Return (X, Y) of the center of cell containing provided text 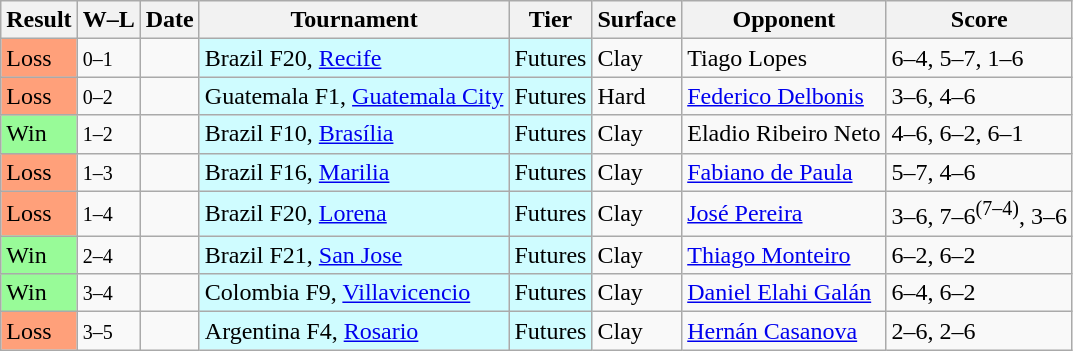
2–6, 2–6 (979, 331)
Date (170, 20)
Hernán Casanova (784, 331)
Eladio Ribeiro Neto (784, 134)
W–L (108, 20)
6–4, 6–2 (979, 293)
4–6, 6–2, 6–1 (979, 134)
6–2, 6–2 (979, 255)
5–7, 4–6 (979, 172)
Brazil F16, Marilia (354, 172)
Daniel Elahi Galán (784, 293)
Opponent (784, 20)
Federico Delbonis (784, 96)
Thiago Monteiro (784, 255)
Score (979, 20)
Brazil F20, Recife (354, 58)
Brazil F21, San Jose (354, 255)
3–6, 7–6(7–4), 3–6 (979, 214)
Brazil F20, Lorena (354, 214)
Hard (637, 96)
Tournament (354, 20)
Surface (637, 20)
Argentina F4, Rosario (354, 331)
3–4 (108, 293)
José Pereira (784, 214)
Colombia F9, Villavicencio (354, 293)
0–1 (108, 58)
2–4 (108, 255)
1–4 (108, 214)
3–5 (108, 331)
Fabiano de Paula (784, 172)
6–4, 5–7, 1–6 (979, 58)
Brazil F10, Brasília (354, 134)
Guatemala F1, Guatemala City (354, 96)
Tier (550, 20)
Result (39, 20)
1–2 (108, 134)
1–3 (108, 172)
3–6, 4–6 (979, 96)
0–2 (108, 96)
Tiago Lopes (784, 58)
